Output the (X, Y) coordinate of the center of the cell containing the given text.  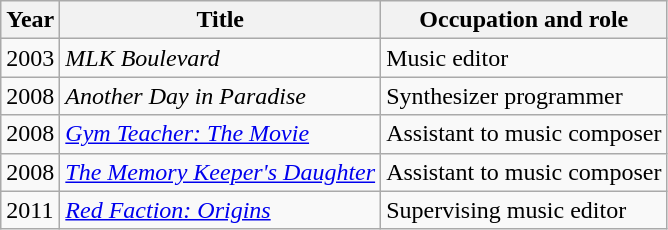
Gym Teacher: The Movie (220, 134)
Occupation and role (524, 20)
Synthesizer programmer (524, 96)
The Memory Keeper's Daughter (220, 172)
Title (220, 20)
2011 (30, 210)
Another Day in Paradise (220, 96)
Supervising music editor (524, 210)
MLK Boulevard (220, 58)
Music editor (524, 58)
Year (30, 20)
Red Faction: Origins (220, 210)
2003 (30, 58)
